Detect which cell encompasses the target text, then output its (x, y) center coordinate. 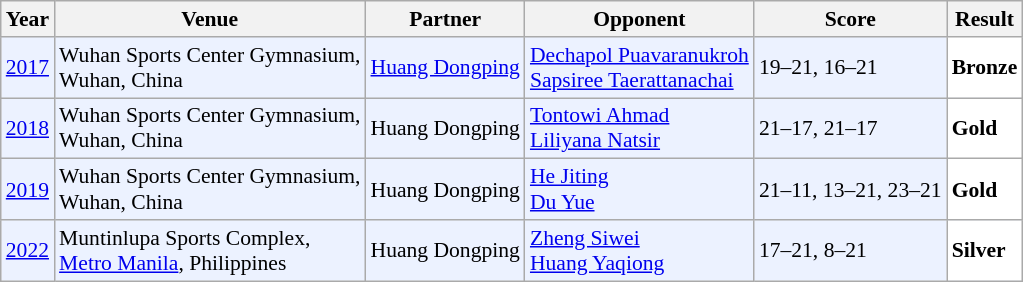
2017 (28, 68)
19–21, 16–21 (850, 68)
He Jiting Du Yue (640, 190)
Result (985, 19)
Zheng Siwei Huang Yaqiong (640, 250)
17–21, 8–21 (850, 250)
Silver (985, 250)
Partner (444, 19)
Bronze (985, 68)
21–11, 13–21, 23–21 (850, 190)
Tontowi Ahmad Liliyana Natsir (640, 128)
Score (850, 19)
Venue (210, 19)
Year (28, 19)
Opponent (640, 19)
Muntinlupa Sports Complex,Metro Manila, Philippines (210, 250)
2022 (28, 250)
2019 (28, 190)
2018 (28, 128)
Dechapol Puavaranukroh Sapsiree Taerattanachai (640, 68)
21–17, 21–17 (850, 128)
